Capture the cell that displays the provided text and extract its [x, y] central coordinate. 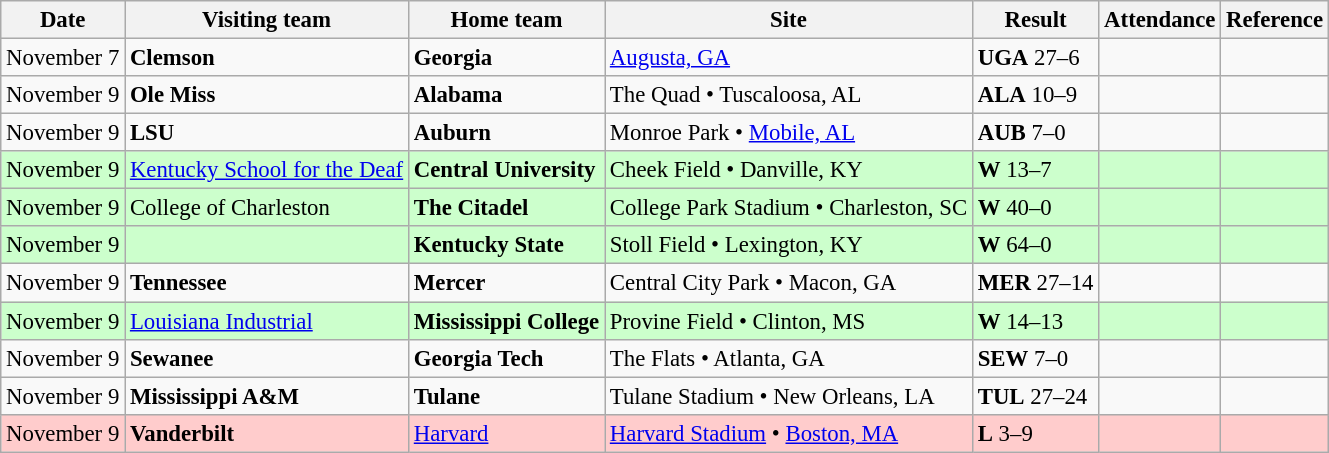
The Quad • Tuscaloosa, AL [789, 95]
Augusta, GA [789, 58]
November 7 [63, 58]
Georgia [506, 58]
Attendance [1160, 20]
W 14–13 [1035, 321]
Central City Park • Macon, GA [789, 283]
The Flats • Atlanta, GA [789, 358]
L 3–9 [1035, 433]
Mississippi A&M [267, 396]
TUL 27–24 [1035, 396]
Visiting team [267, 20]
Tulane Stadium • New Orleans, LA [789, 396]
Kentucky State [506, 245]
Vanderbilt [267, 433]
Ole Miss [267, 95]
Monroe Park • Mobile, AL [789, 133]
Clemson [267, 58]
MER 27–14 [1035, 283]
Home team [506, 20]
Central University [506, 170]
W 13–7 [1035, 170]
Tennessee [267, 283]
Mercer [506, 283]
Reference [1275, 20]
Kentucky School for the Deaf [267, 170]
The Citadel [506, 208]
Date [63, 20]
Alabama [506, 95]
College Park Stadium • Charleston, SC [789, 208]
Harvard [506, 433]
Mississippi College [506, 321]
Sewanee [267, 358]
College of Charleston [267, 208]
W 64–0 [1035, 245]
Site [789, 20]
SEW 7–0 [1035, 358]
Cheek Field • Danville, KY [789, 170]
Tulane [506, 396]
AUB 7–0 [1035, 133]
Stoll Field • Lexington, KY [789, 245]
Auburn [506, 133]
LSU [267, 133]
Result [1035, 20]
ALA 10–9 [1035, 95]
Louisiana Industrial [267, 321]
Georgia Tech [506, 358]
W 40–0 [1035, 208]
UGA 27–6 [1035, 58]
Harvard Stadium • Boston, MA [789, 433]
Provine Field • Clinton, MS [789, 321]
